Pinpoint the cell where the given text exists, returning its [x, y] midpoint coordinate. 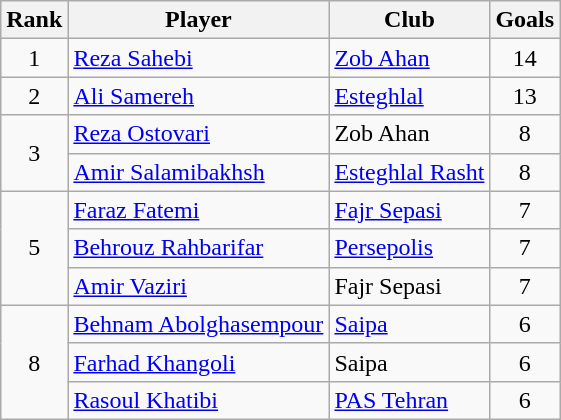
Reza Ostovari [198, 134]
5 [34, 248]
1 [34, 58]
Farhad Khangoli [198, 362]
Esteghlal Rasht [410, 172]
Reza Sahebi [198, 58]
Behnam Abolghasempour [198, 324]
PAS Tehran [410, 400]
Amir Salamibakhsh [198, 172]
Club [410, 20]
Persepolis [410, 248]
Player [198, 20]
Amir Vaziri [198, 286]
2 [34, 96]
Behrouz Rahbarifar [198, 248]
Ali Samereh [198, 96]
Faraz Fatemi [198, 210]
13 [525, 96]
Rasoul Khatibi [198, 400]
14 [525, 58]
Rank [34, 20]
3 [34, 153]
Esteghlal [410, 96]
Goals [525, 20]
